Return the [x, y] coordinate for the center point of the cell that contains the specified text.  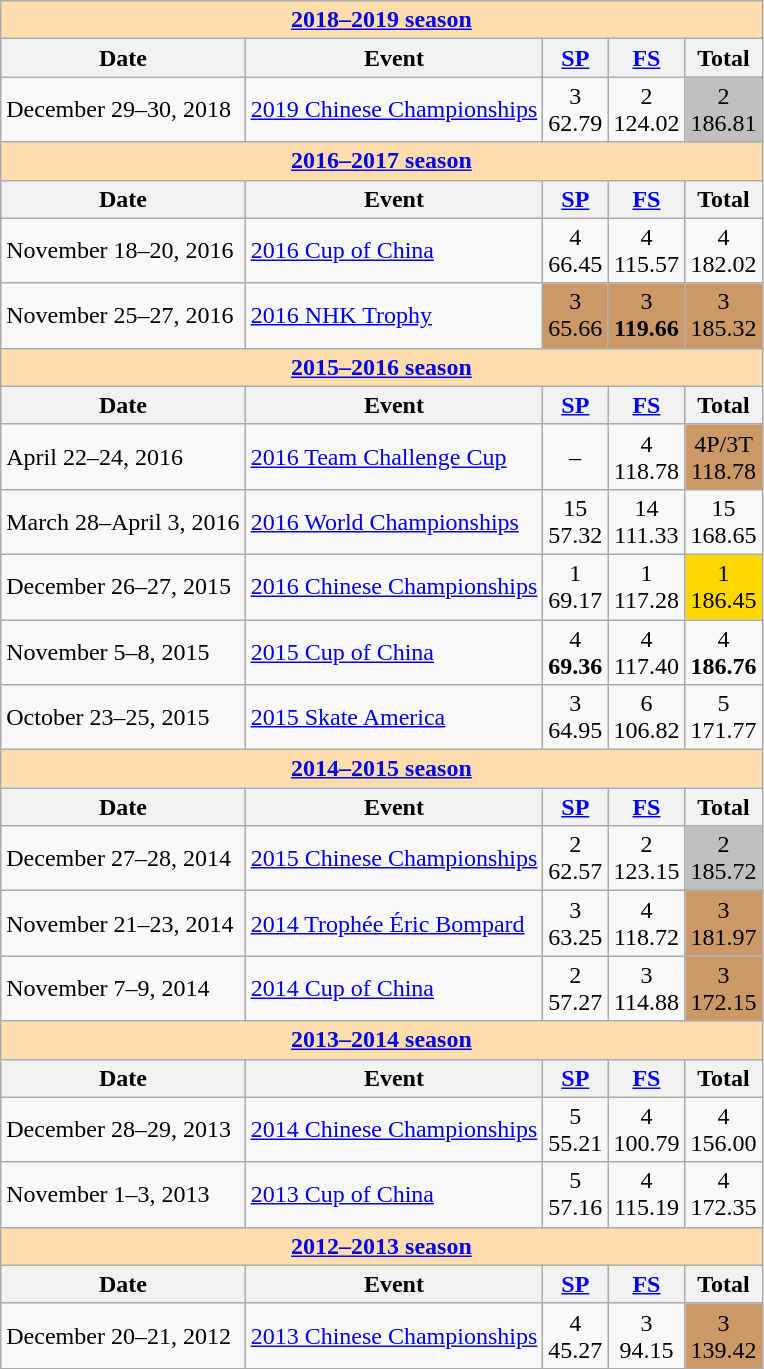
3 94.15 [646, 1336]
December 29–30, 2018 [123, 110]
3 63.25 [576, 924]
April 22–24, 2016 [123, 456]
November 1–3, 2013 [123, 1194]
3 185.32 [724, 316]
2 186.81 [724, 110]
2016 Team Challenge Cup [394, 456]
October 23–25, 2015 [123, 718]
2016–2017 season [382, 161]
3 119.66 [646, 316]
3 114.88 [646, 988]
November 21–23, 2014 [123, 924]
3 139.42 [724, 1336]
15 57.32 [576, 522]
2016 Cup of China [394, 250]
2013–2014 season [382, 1040]
4 172.35 [724, 1194]
2015 Chinese Championships [394, 858]
4 66.45 [576, 250]
2013 Cup of China [394, 1194]
5 57.16 [576, 1194]
5 55.21 [576, 1130]
4 45.27 [576, 1336]
4 156.00 [724, 1130]
2014 Trophée Éric Bompard [394, 924]
4 186.76 [724, 652]
2 62.57 [576, 858]
2 123.15 [646, 858]
2016 World Championships [394, 522]
2014 Chinese Championships [394, 1130]
2014–2015 season [382, 769]
5 171.77 [724, 718]
4 117.40 [646, 652]
4 115.19 [646, 1194]
December 28–29, 2013 [123, 1130]
1 69.17 [576, 586]
4 69.36 [576, 652]
4 182.02 [724, 250]
2015–2016 season [382, 367]
6 106.82 [646, 718]
3 172.15 [724, 988]
4 115.57 [646, 250]
– [576, 456]
15 168.65 [724, 522]
2 57.27 [576, 988]
2018–2019 season [382, 20]
1 117.28 [646, 586]
December 27–28, 2014 [123, 858]
14 111.33 [646, 522]
2014 Cup of China [394, 988]
4 100.79 [646, 1130]
4 118.78 [646, 456]
March 28–April 3, 2016 [123, 522]
4P/3T 118.78 [724, 456]
2015 Cup of China [394, 652]
November 25–27, 2016 [123, 316]
2 124.02 [646, 110]
2016 NHK Trophy [394, 316]
November 18–20, 2016 [123, 250]
2019 Chinese Championships [394, 110]
4 118.72 [646, 924]
December 26–27, 2015 [123, 586]
3 181.97 [724, 924]
2016 Chinese Championships [394, 586]
1 186.45 [724, 586]
2 185.72 [724, 858]
November 5–8, 2015 [123, 652]
3 64.95 [576, 718]
3 62.79 [576, 110]
2013 Chinese Championships [394, 1336]
2015 Skate America [394, 718]
3 65.66 [576, 316]
2012–2013 season [382, 1246]
November 7–9, 2014 [123, 988]
December 20–21, 2012 [123, 1336]
